Scan for the cell matching the given text and deliver its (x, y) coordinate at center. 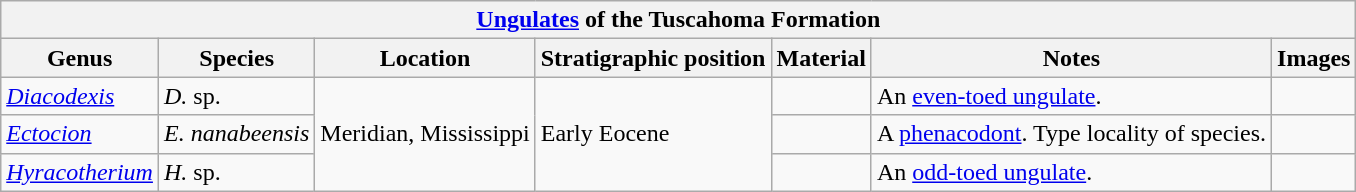
D. sp. (236, 96)
Stratigraphic position (653, 58)
Meridian, Mississippi (425, 134)
Ectocion (80, 134)
Location (425, 58)
Images (1314, 58)
Material (821, 58)
An odd-toed ungulate. (1071, 172)
Early Eocene (653, 134)
Genus (80, 58)
Ungulates of the Tuscahoma Formation (678, 20)
E. nanabeensis (236, 134)
An even-toed ungulate. (1071, 96)
Species (236, 58)
A phenacodont. Type locality of species. (1071, 134)
H. sp. (236, 172)
Notes (1071, 58)
Diacodexis (80, 96)
Hyracotherium (80, 172)
